Return (x, y) of the center of cell containing provided text 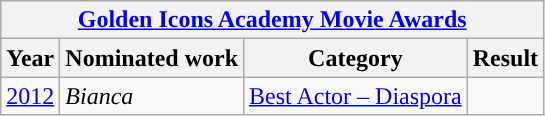
Result (505, 58)
Category (356, 58)
2012 (30, 96)
Golden Icons Academy Movie Awards (272, 20)
Nominated work (152, 58)
Year (30, 58)
Best Actor – Diaspora (356, 96)
Bianca (152, 96)
